From the cell containing the given text, extract its center point as (X, Y) coordinate. 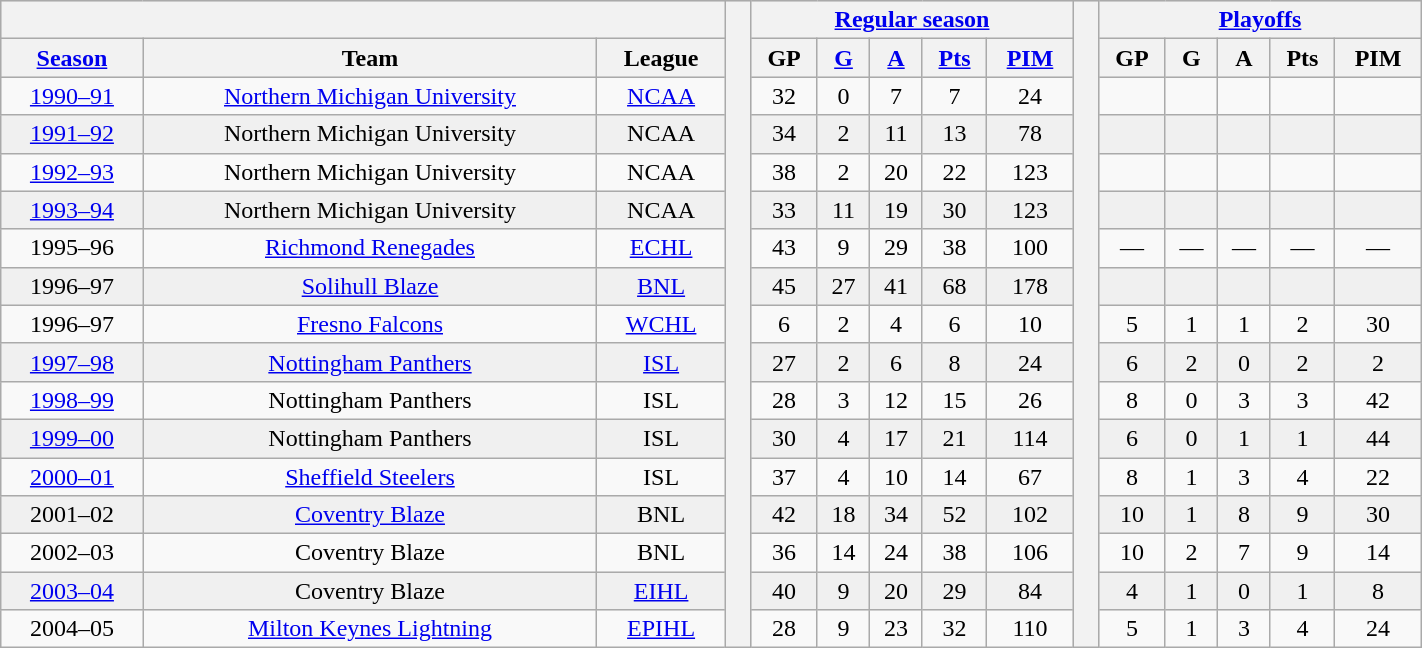
17 (896, 438)
110 (1030, 629)
1998–99 (72, 400)
41 (896, 286)
23 (896, 629)
2000–01 (72, 477)
WCHL (661, 324)
Regular season (912, 20)
EPIHL (661, 629)
178 (1030, 286)
43 (784, 248)
19 (896, 210)
2002–03 (72, 553)
2004–05 (72, 629)
EIHL (661, 591)
1992–93 (72, 172)
1997–98 (72, 362)
Solihull Blaze (370, 286)
ECHL (661, 248)
21 (954, 438)
Richmond Renegades (370, 248)
102 (1030, 515)
18 (843, 515)
1995–96 (72, 248)
106 (1030, 553)
26 (1030, 400)
Sheffield Steelers (370, 477)
52 (954, 515)
12 (896, 400)
78 (1030, 134)
Season (72, 58)
Fresno Falcons (370, 324)
15 (954, 400)
33 (784, 210)
2001–02 (72, 515)
Playoffs (1260, 20)
Team (370, 58)
114 (1030, 438)
67 (1030, 477)
40 (784, 591)
68 (954, 286)
37 (784, 477)
2003–04 (72, 591)
84 (1030, 591)
45 (784, 286)
1990–91 (72, 96)
Milton Keynes Lightning (370, 629)
44 (1378, 438)
League (661, 58)
100 (1030, 248)
1999–00 (72, 438)
1993–94 (72, 210)
36 (784, 553)
13 (954, 134)
1991–92 (72, 134)
